For the text-containing cell, return its midpoint in [x, y] coordinate format. 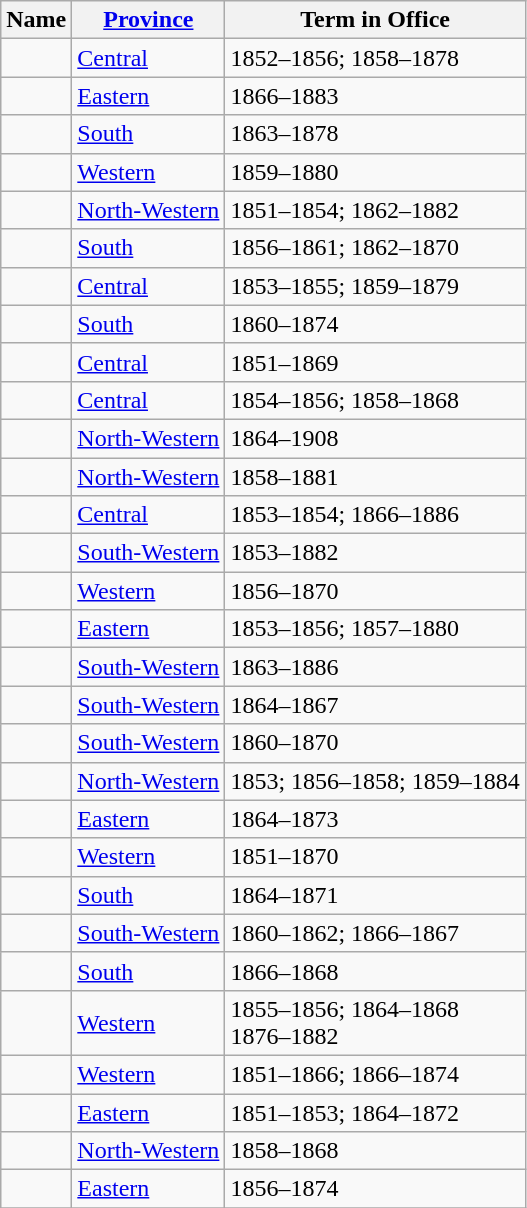
1858–1868 [375, 1151]
1856–1874 [375, 1189]
1853–1854; 1866–1886 [375, 515]
Name [36, 20]
1853–1855; 1859–1879 [375, 286]
1856–1861; 1862–1870 [375, 248]
1860–1874 [375, 324]
1864–1908 [375, 438]
1858–1881 [375, 477]
1852–1856; 1858–1878 [375, 58]
1855–1856; 1864–18681876–1882 [375, 1022]
1853–1856; 1857–1880 [375, 629]
1864–1873 [375, 819]
1851–1854; 1862–1882 [375, 210]
1866–1868 [375, 971]
1854–1856; 1858–1868 [375, 400]
1860–1870 [375, 743]
Term in Office [375, 20]
1851–1866; 1866–1874 [375, 1074]
1851–1870 [375, 857]
1859–1880 [375, 172]
1860–1862; 1866–1867 [375, 933]
1864–1871 [375, 895]
1856–1870 [375, 591]
1853–1882 [375, 553]
1851–1853; 1864–1872 [375, 1113]
Province [148, 20]
1866–1883 [375, 96]
1853; 1856–1858; 1859–1884 [375, 781]
1864–1867 [375, 705]
1851–1869 [375, 362]
1863–1886 [375, 667]
1863–1878 [375, 134]
